Search for the cell housing the specified text and yield its (X, Y) center coordinate. 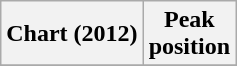
Chart (2012) (72, 34)
Peakposition (189, 34)
